For the text-containing cell, return its midpoint in (x, y) coordinate format. 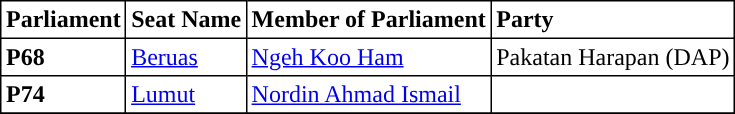
P68 (64, 57)
Ngeh Koo Ham (368, 57)
Lumut (186, 95)
Nordin Ahmad Ismail (368, 95)
Seat Name (186, 20)
Member of Parliament (368, 20)
Parliament (64, 20)
Pakatan Harapan (DAP) (613, 57)
P74 (64, 95)
Party (613, 20)
Beruas (186, 57)
